Capture the cell that displays the provided text and extract its (X, Y) central coordinate. 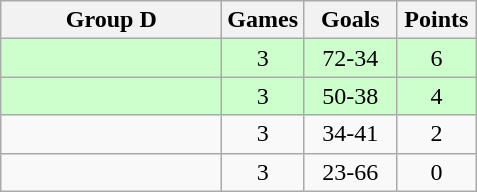
Group D (112, 20)
23-66 (351, 172)
34-41 (351, 134)
2 (436, 134)
Games (263, 20)
6 (436, 58)
50-38 (351, 96)
72-34 (351, 58)
4 (436, 96)
0 (436, 172)
Points (436, 20)
Goals (351, 20)
